Scan for the cell matching the given text and deliver its [x, y] coordinate at center. 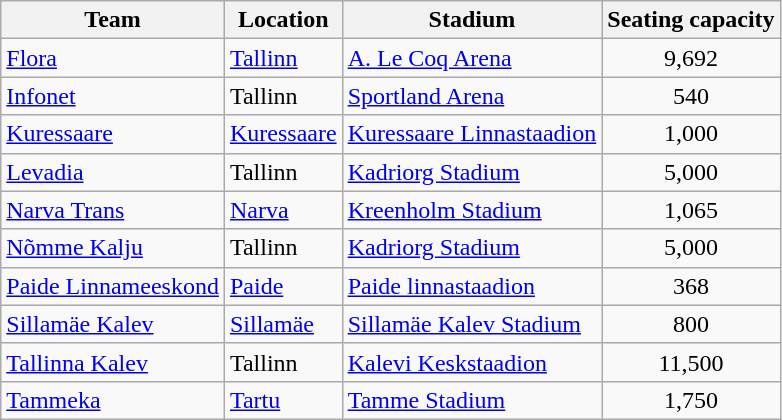
Kuressaare Linnastaadion [472, 134]
Seating capacity [691, 20]
1,750 [691, 400]
Narva Trans [113, 210]
Stadium [472, 20]
Tartu [283, 400]
11,500 [691, 362]
Tammeka [113, 400]
540 [691, 96]
Tallinna Kalev [113, 362]
Narva [283, 210]
1,065 [691, 210]
1,000 [691, 134]
9,692 [691, 58]
368 [691, 286]
Tamme Stadium [472, 400]
Kalevi Keskstaadion [472, 362]
Paide Linnameeskond [113, 286]
Paide [283, 286]
Team [113, 20]
Kreenholm Stadium [472, 210]
Sportland Arena [472, 96]
Flora [113, 58]
Sillamäe Kalev Stadium [472, 324]
A. Le Coq Arena [472, 58]
Nõmme Kalju [113, 248]
Sillamäe Kalev [113, 324]
Paide linnastaadion [472, 286]
Sillamäe [283, 324]
Infonet [113, 96]
800 [691, 324]
Location [283, 20]
Levadia [113, 172]
